Search for the cell housing the specified text and yield its (x, y) center coordinate. 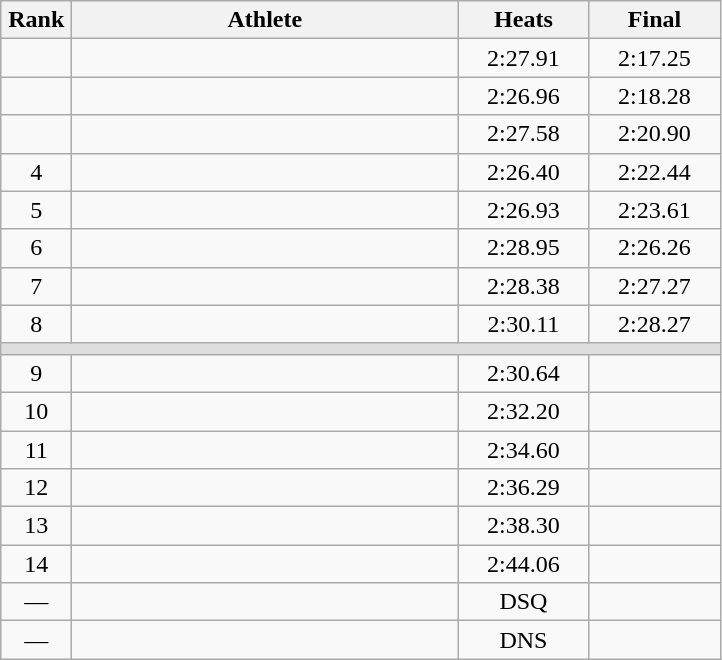
10 (36, 411)
2:20.90 (654, 134)
12 (36, 488)
6 (36, 248)
2:28.27 (654, 324)
13 (36, 526)
2:27.58 (524, 134)
Heats (524, 20)
2:30.64 (524, 373)
DNS (524, 640)
14 (36, 564)
11 (36, 449)
2:23.61 (654, 210)
5 (36, 210)
2:30.11 (524, 324)
2:28.38 (524, 286)
2:28.95 (524, 248)
7 (36, 286)
2:44.06 (524, 564)
2:38.30 (524, 526)
2:26.93 (524, 210)
DSQ (524, 602)
2:18.28 (654, 96)
2:27.27 (654, 286)
2:17.25 (654, 58)
9 (36, 373)
2:26.96 (524, 96)
Athlete (265, 20)
2:22.44 (654, 172)
2:34.60 (524, 449)
Final (654, 20)
2:26.40 (524, 172)
4 (36, 172)
2:26.26 (654, 248)
Rank (36, 20)
2:36.29 (524, 488)
2:27.91 (524, 58)
8 (36, 324)
2:32.20 (524, 411)
